For the text-containing cell, return its midpoint in [X, Y] coordinate format. 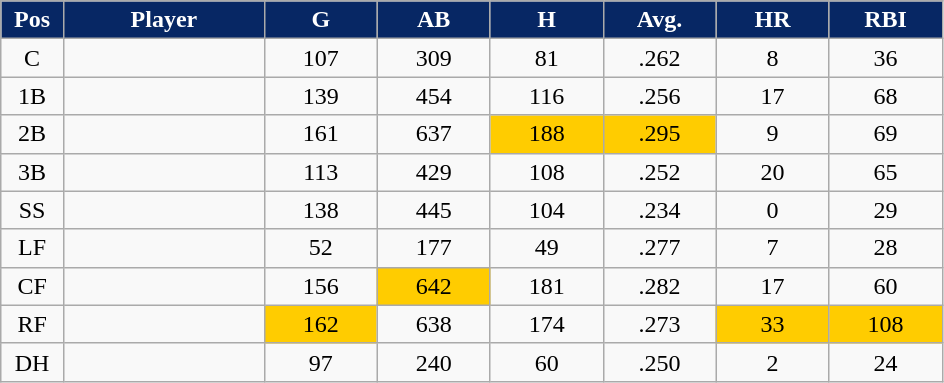
113 [320, 172]
2B [32, 134]
429 [434, 172]
AB [434, 20]
Player [164, 20]
36 [886, 58]
.262 [660, 58]
642 [434, 286]
49 [546, 248]
69 [886, 134]
.282 [660, 286]
8 [772, 58]
181 [546, 286]
7 [772, 248]
65 [886, 172]
638 [434, 324]
177 [434, 248]
.250 [660, 362]
Avg. [660, 20]
240 [434, 362]
188 [546, 134]
1B [32, 96]
29 [886, 210]
HR [772, 20]
104 [546, 210]
97 [320, 362]
454 [434, 96]
.277 [660, 248]
0 [772, 210]
LF [32, 248]
33 [772, 324]
174 [546, 324]
138 [320, 210]
107 [320, 58]
161 [320, 134]
SS [32, 210]
637 [434, 134]
RBI [886, 20]
3B [32, 172]
C [32, 58]
.234 [660, 210]
.273 [660, 324]
139 [320, 96]
162 [320, 324]
DH [32, 362]
.252 [660, 172]
445 [434, 210]
28 [886, 248]
309 [434, 58]
H [546, 20]
CF [32, 286]
RF [32, 324]
.295 [660, 134]
20 [772, 172]
116 [546, 96]
G [320, 20]
9 [772, 134]
24 [886, 362]
81 [546, 58]
52 [320, 248]
.256 [660, 96]
2 [772, 362]
Pos [32, 20]
156 [320, 286]
68 [886, 96]
